Locate the cell with the specified text and output its [x, y] center coordinate. 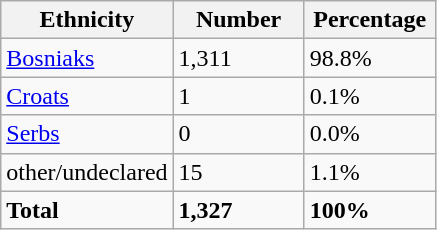
Number [238, 20]
Ethnicity [87, 20]
1,327 [238, 210]
0.1% [370, 96]
Total [87, 210]
100% [370, 210]
Serbs [87, 134]
1,311 [238, 58]
other/undeclared [87, 172]
15 [238, 172]
Bosniaks [87, 58]
1.1% [370, 172]
98.8% [370, 58]
0.0% [370, 134]
0 [238, 134]
Croats [87, 96]
1 [238, 96]
Percentage [370, 20]
